Identify which cell holds the provided text, then report its [x, y] central coordinate. 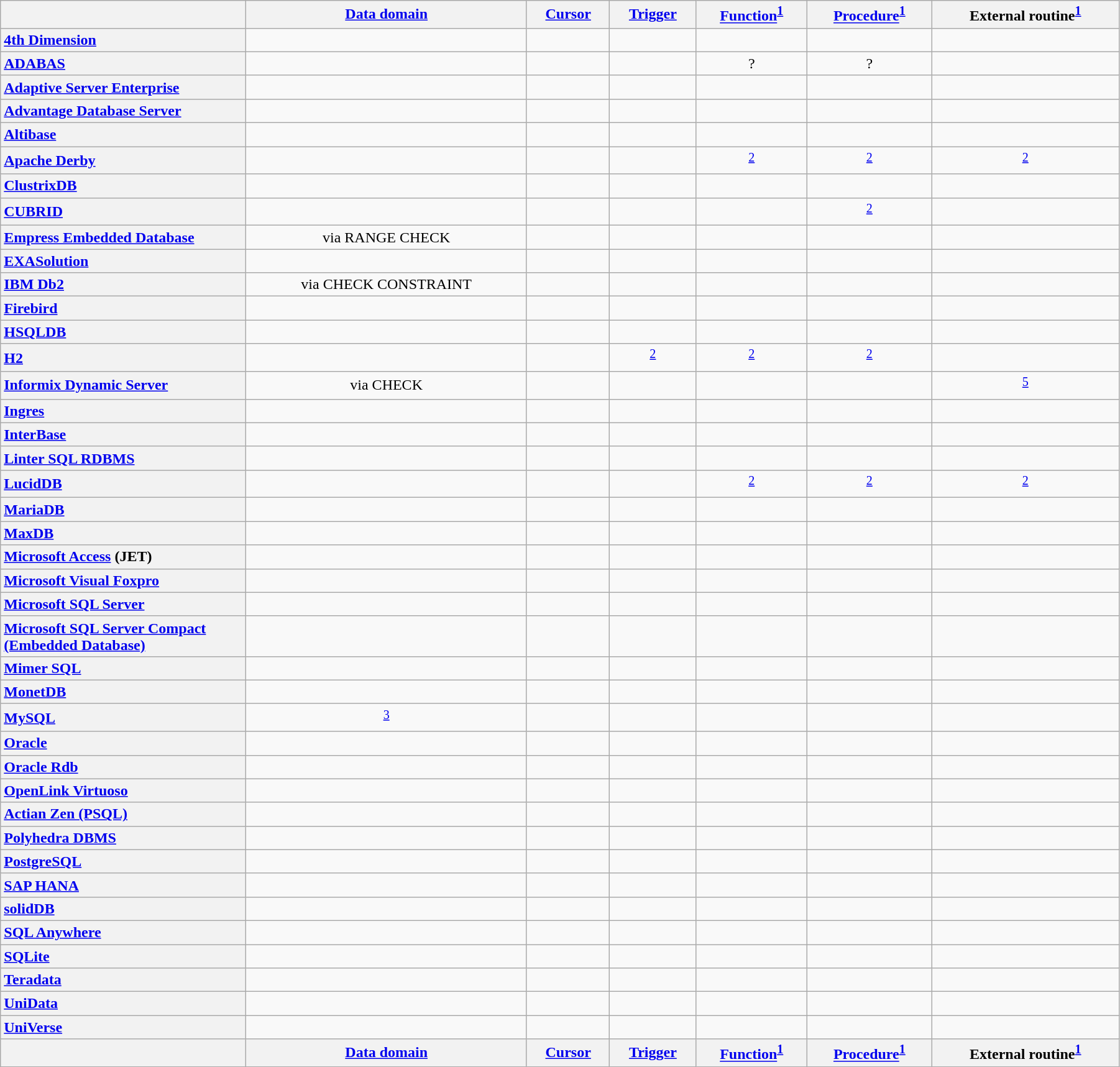
via CHECK CONSTRAINT [387, 285]
Oracle [123, 743]
PostgreSQL [123, 861]
Advantage Database Server [123, 111]
Empress Embedded Database [123, 237]
Apache Derby [123, 160]
Microsoft SQL Server Compact (Embedded Database) [123, 636]
Mimer SQL [123, 668]
LucidDB [123, 483]
Ingres [123, 411]
UniData [123, 1004]
H2 [123, 358]
Actian Zen (PSQL) [123, 814]
via CHECK [387, 385]
EXASolution [123, 261]
Oracle Rdb [123, 767]
OpenLink Virtuoso [123, 790]
HSQLDB [123, 332]
Microsoft Visual Foxpro [123, 580]
SQLite [123, 956]
MariaDB [123, 510]
MySQL [123, 717]
Polyhedra DBMS [123, 838]
UniVerse [123, 1027]
InterBase [123, 434]
Altibase [123, 135]
5 [1026, 385]
via RANGE CHECK [387, 237]
MonetDB [123, 692]
MaxDB [123, 533]
Microsoft Access (JET) [123, 557]
IBM Db2 [123, 285]
Microsoft SQL Server [123, 604]
CUBRID [123, 211]
ClustrixDB [123, 186]
Firebird [123, 308]
solidDB [123, 909]
Adaptive Server Enterprise [123, 87]
3 [387, 717]
4th Dimension [123, 40]
Linter SQL RDBMS [123, 458]
SQL Anywhere [123, 933]
SAP HANA [123, 885]
ADABAS [123, 63]
Teradata [123, 980]
Informix Dynamic Server [123, 385]
